Provide the [X, Y] coordinate of the cell's center where the given text is located.  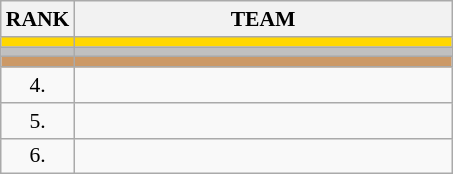
TEAM [262, 19]
5. [38, 121]
6. [38, 156]
RANK [38, 19]
4. [38, 85]
